Provide the (X, Y) coordinate of the cell's center where the given text is located.  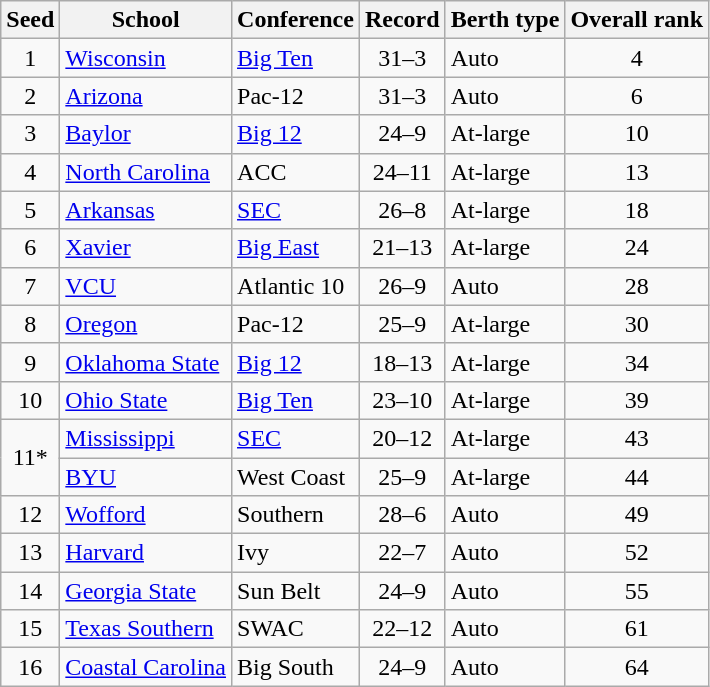
West Coast (296, 477)
ACC (296, 172)
52 (637, 553)
5 (30, 210)
9 (30, 362)
North Carolina (146, 172)
Georgia State (146, 591)
16 (30, 667)
Oklahoma State (146, 362)
Harvard (146, 553)
Sun Belt (296, 591)
Mississippi (146, 438)
SWAC (296, 629)
Arizona (146, 96)
Wofford (146, 515)
61 (637, 629)
15 (30, 629)
43 (637, 438)
Texas Southern (146, 629)
20–12 (402, 438)
22–12 (402, 629)
Wisconsin (146, 58)
8 (30, 324)
School (146, 20)
Atlantic 10 (296, 286)
Arkansas (146, 210)
Coastal Carolina (146, 667)
Big East (296, 248)
30 (637, 324)
Oregon (146, 324)
Overall rank (637, 20)
34 (637, 362)
Ivy (296, 553)
55 (637, 591)
18 (637, 210)
44 (637, 477)
26–9 (402, 286)
Seed (30, 20)
49 (637, 515)
7 (30, 286)
Berth type (505, 20)
24–11 (402, 172)
22–7 (402, 553)
26–8 (402, 210)
12 (30, 515)
Baylor (146, 134)
64 (637, 667)
11* (30, 457)
23–10 (402, 400)
Conference (296, 20)
18–13 (402, 362)
BYU (146, 477)
VCU (146, 286)
2 (30, 96)
39 (637, 400)
Southern (296, 515)
28 (637, 286)
21–13 (402, 248)
14 (30, 591)
Ohio State (146, 400)
28–6 (402, 515)
24 (637, 248)
Xavier (146, 248)
1 (30, 58)
3 (30, 134)
Big South (296, 667)
Record (402, 20)
